Determine the (X, Y) coordinate at the center of the cell enclosing the given text.  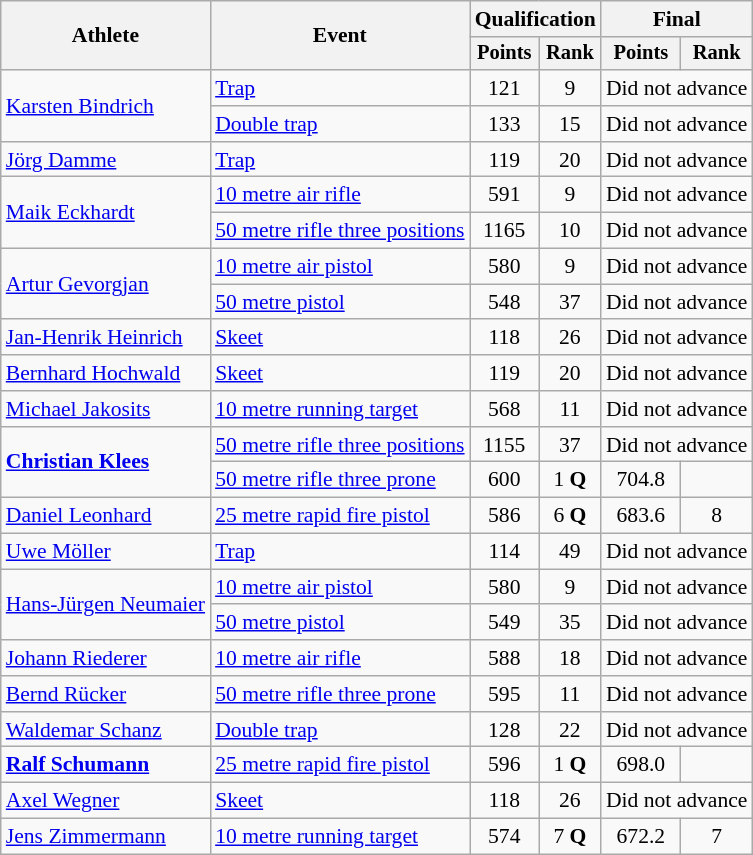
121 (504, 88)
1165 (504, 231)
588 (504, 658)
7 Q (570, 837)
Christian Klees (106, 462)
672.2 (641, 837)
698.0 (641, 765)
586 (504, 516)
7 (717, 837)
6 Q (570, 516)
114 (504, 552)
600 (504, 480)
18 (570, 658)
Ralf Schumann (106, 765)
704.8 (641, 480)
591 (504, 195)
Final (677, 19)
Axel Wegner (106, 801)
548 (504, 302)
1155 (504, 445)
Artur Gevorgjan (106, 284)
568 (504, 409)
8 (717, 516)
133 (504, 124)
Karsten Bindrich (106, 106)
574 (504, 837)
Bernhard Hochwald (106, 373)
Uwe Möller (106, 552)
549 (504, 623)
35 (570, 623)
15 (570, 124)
Michael Jakosits (106, 409)
Johann Riederer (106, 658)
683.6 (641, 516)
Event (340, 36)
128 (504, 730)
Athlete (106, 36)
Maik Eckhardt (106, 212)
Hans-Jürgen Neumaier (106, 604)
Jörg Damme (106, 160)
Daniel Leonhard (106, 516)
49 (570, 552)
10 (570, 231)
596 (504, 765)
22 (570, 730)
Waldemar Schanz (106, 730)
Jens Zimmermann (106, 837)
595 (504, 694)
Bernd Rücker (106, 694)
Qualification (536, 19)
Jan-Henrik Heinrich (106, 338)
